Return [X, Y] of the center of cell containing provided text 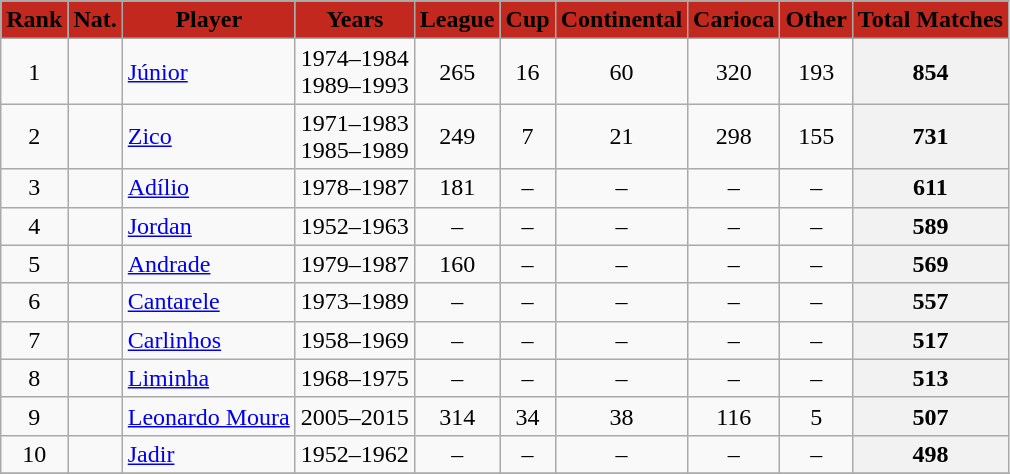
Cantarele [208, 302]
60 [621, 72]
Continental [621, 20]
314 [457, 416]
6 [34, 302]
1974–19841989–1993 [354, 72]
Player [208, 20]
155 [816, 136]
Total Matches [930, 20]
Liminha [208, 378]
3 [34, 188]
21 [621, 136]
1968–1975 [354, 378]
Leonardo Moura [208, 416]
517 [930, 340]
9 [34, 416]
589 [930, 226]
265 [457, 72]
298 [734, 136]
4 [34, 226]
Years [354, 20]
Zico [208, 136]
Adílio [208, 188]
611 [930, 188]
16 [528, 72]
249 [457, 136]
116 [734, 416]
1979–1987 [354, 264]
10 [34, 454]
557 [930, 302]
Jadir [208, 454]
320 [734, 72]
1952–1962 [354, 454]
160 [457, 264]
Jordan [208, 226]
1 [34, 72]
1973–1989 [354, 302]
2 [34, 136]
193 [816, 72]
569 [930, 264]
38 [621, 416]
1952–1963 [354, 226]
Carlinhos [208, 340]
498 [930, 454]
1971–19831985–1989 [354, 136]
854 [930, 72]
507 [930, 416]
2005–2015 [354, 416]
Nat. [95, 20]
Other [816, 20]
731 [930, 136]
34 [528, 416]
181 [457, 188]
8 [34, 378]
League [457, 20]
1958–1969 [354, 340]
Andrade [208, 264]
1978–1987 [354, 188]
Carioca [734, 20]
513 [930, 378]
Júnior [208, 72]
Cup [528, 20]
Rank [34, 20]
